Provide the (X, Y) coordinate of the cell's center where the given text is located.  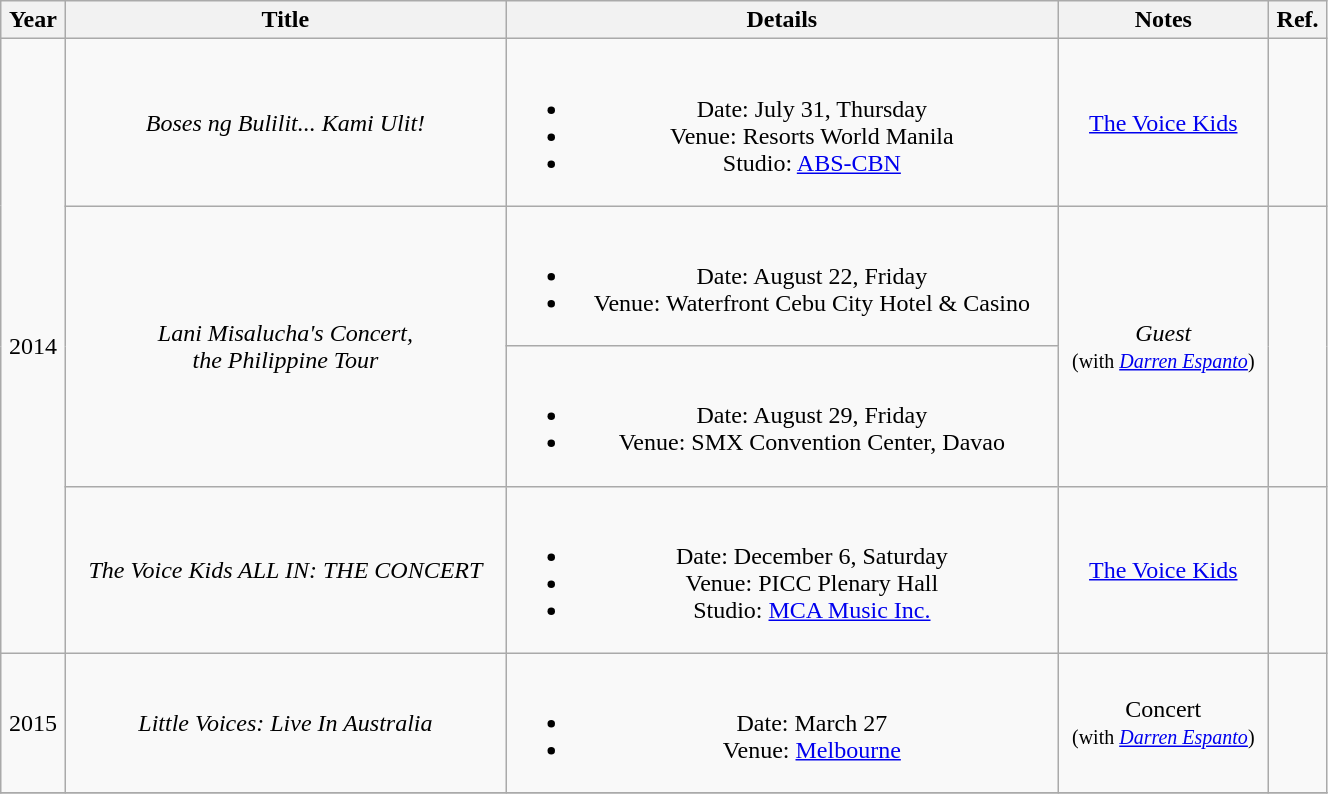
2014 (33, 346)
Lani Misalucha's Concert, the Philippine Tour (286, 346)
Date: August 22, FridayVenue: Waterfront Cebu City Hotel & Casino (782, 276)
Ref. (1298, 20)
Little Voices: Live In Australia (286, 723)
Boses ng Bulilit... Kami Ulit! (286, 122)
Date: March 27Venue: Melbourne (782, 723)
Details (782, 20)
Guest (with Darren Espanto) (1164, 346)
Date: July 31, ThursdayVenue: Resorts World ManilaStudio: ABS-CBN (782, 122)
Concert (with Darren Espanto) (1164, 723)
Year (33, 20)
2015 (33, 723)
Date: December 6, SaturdayVenue: PICC Plenary HallStudio: MCA Music Inc. (782, 570)
Title (286, 20)
Date: August 29, FridayVenue: SMX Convention Center, Davao (782, 416)
The Voice Kids ALL IN: THE CONCERT (286, 570)
Notes (1164, 20)
